Return the (X, Y) coordinate for the center point of the cell that contains the specified text.  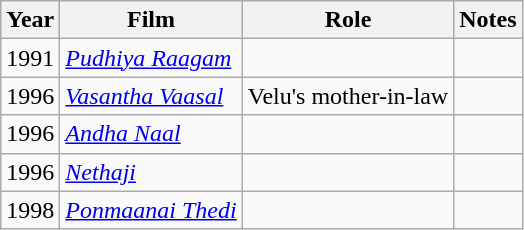
Film (151, 20)
Year (30, 20)
Velu's mother-in-law (348, 96)
Pudhiya Raagam (151, 58)
Notes (488, 20)
1998 (30, 210)
1991 (30, 58)
Andha Naal (151, 134)
Nethaji (151, 172)
Ponmaanai Thedi (151, 210)
Vasantha Vaasal (151, 96)
Role (348, 20)
